Identify which cell holds the provided text, then report its (X, Y) central coordinate. 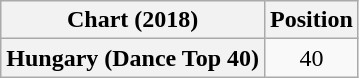
40 (312, 58)
Hungary (Dance Top 40) (133, 58)
Chart (2018) (133, 20)
Position (312, 20)
